Determine the [x, y] coordinate at the center of the cell enclosing the given text.  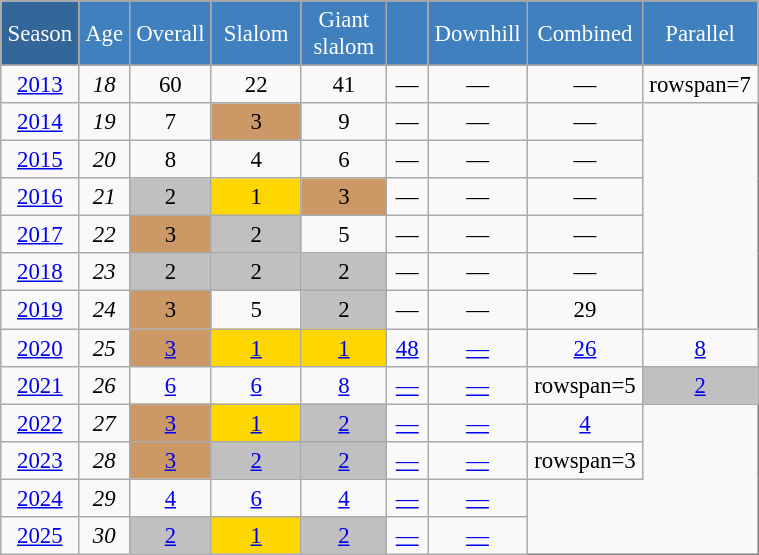
Overall [170, 34]
Season [40, 34]
24 [104, 310]
25 [104, 348]
rowspan=3 [584, 460]
48 [408, 348]
Age [104, 34]
2016 [40, 197]
2021 [40, 385]
2022 [40, 423]
Slalom [256, 34]
28 [104, 460]
18 [104, 85]
rowspan=5 [584, 385]
2017 [40, 235]
rowspan=7 [700, 85]
41 [344, 85]
21 [104, 197]
23 [104, 273]
7 [170, 122]
2015 [40, 160]
9 [344, 122]
2023 [40, 460]
2018 [40, 273]
Downhill [478, 34]
2013 [40, 85]
27 [104, 423]
2024 [40, 498]
Parallel [700, 34]
2014 [40, 122]
2020 [40, 348]
Giant slalom [344, 34]
60 [170, 85]
19 [104, 122]
2025 [40, 536]
Combined [584, 34]
20 [104, 160]
2019 [40, 310]
30 [104, 536]
